From the cell containing the given text, extract its center point as (x, y) coordinate. 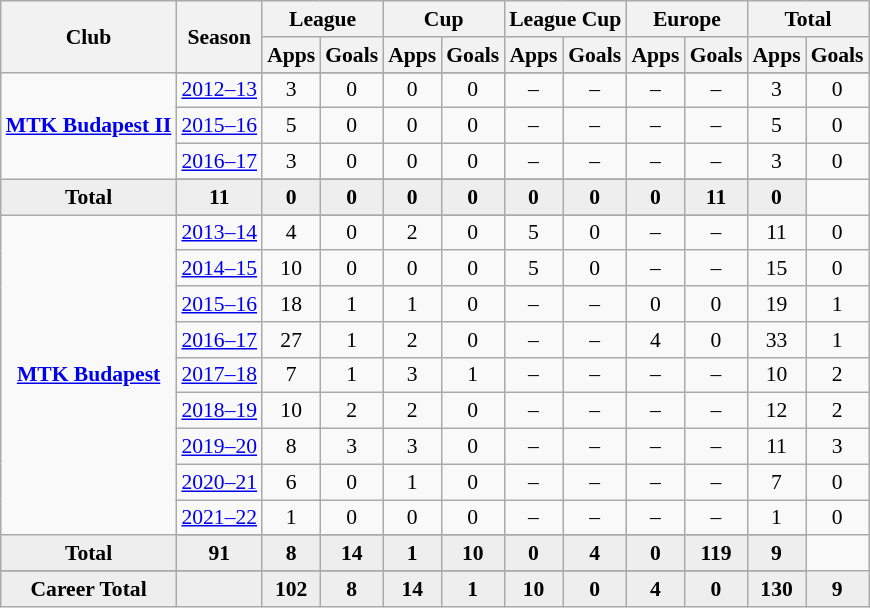
2012–13 (219, 90)
119 (716, 554)
2014–15 (219, 269)
MTK Budapest (89, 376)
130 (776, 589)
2013–14 (219, 233)
League (322, 19)
League Cup (565, 19)
19 (776, 304)
102 (291, 589)
6 (291, 482)
2017–18 (219, 375)
2020–21 (219, 482)
15 (776, 269)
Career Total (89, 589)
Cup (444, 19)
33 (776, 340)
91 (219, 554)
Season (219, 36)
18 (291, 304)
2018–19 (219, 411)
27 (291, 340)
MTK Budapest II (89, 126)
12 (776, 411)
Europe (686, 19)
Club (89, 36)
2019–20 (219, 447)
2021–22 (219, 518)
